Scan for the cell matching the given text and deliver its [x, y] coordinate at center. 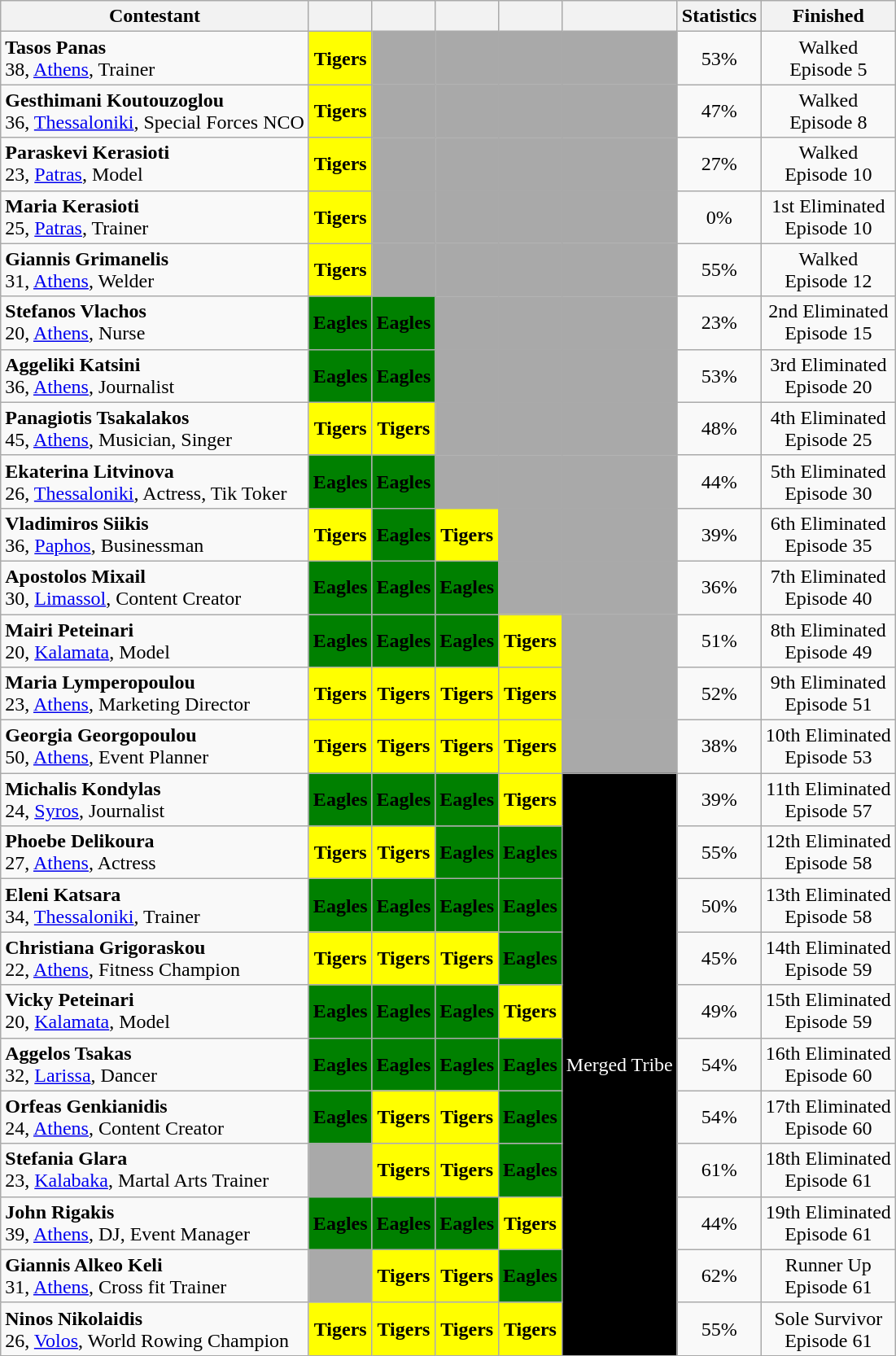
Aggelos Tsakas32, Larissa, Dancer [155, 1065]
15th EliminatedEpisode 59 [828, 1011]
51% [719, 640]
3rd EliminatedEpisode 20 [828, 376]
Walked Episode 12 [828, 270]
50% [719, 905]
Statistics [719, 16]
62% [719, 1276]
49% [719, 1011]
10th EliminatedEpisode 53 [828, 747]
Vladimiros Siikis36, Paphos, Businessman [155, 534]
23% [719, 322]
Runner UpEpisode 61 [828, 1276]
Finished [828, 16]
Tasos Panas38, Athens, Trainer [155, 59]
14th EliminatedEpisode 59 [828, 959]
Stefanos Vlachos20, Athens, Nurse [155, 322]
Mairi Peteinari20, Kalamata, Model [155, 640]
Christiana Grigoraskou22, Athens, Fitness Champion [155, 959]
Eleni Katsara34, Thessaloniki, Trainer [155, 905]
Maria Kerasioti25, Patras, Trainer [155, 217]
4th EliminatedEpisode 25 [828, 428]
8th EliminatedEpisode 49 [828, 640]
Giannis Alkeo Keli31, Athens, Cross fit Trainer [155, 1276]
38% [719, 747]
7th EliminatedEpisode 40 [828, 588]
Paraskevi Kerasioti23, Patras, Model [155, 164]
16th EliminatedEpisode 60 [828, 1065]
Sole SurvivorEpisode 61 [828, 1328]
Giannis Grimanelis31, Athens, Welder [155, 270]
61% [719, 1170]
5th EliminatedEpisode 30 [828, 482]
John Rigakis39, Athens, DJ, Event Manager [155, 1223]
48% [719, 428]
Ninos Nikolaidis26, Volos, World Rowing Champion [155, 1328]
Orfeas Genkianidis24, Athens, Content Creator [155, 1117]
Panagiotis Tsakalakos45, Athens, Musician, Singer [155, 428]
Michalis Kondylas24, Syros, Journalist [155, 799]
Phoebe Delikoura27, Athens, Actress [155, 853]
27% [719, 164]
Merged Tribe [619, 1065]
Ekaterina Litvinova26, Thessaloniki, Actress, Tik Toker [155, 482]
Walked Episode 8 [828, 111]
36% [719, 588]
47% [719, 111]
45% [719, 959]
1st EliminatedEpisode 10 [828, 217]
11th EliminatedEpisode 57 [828, 799]
0% [719, 217]
Vicky Peteinari20, Kalamata, Model [155, 1011]
Apostolos Mixail30, Limassol, Content Creator [155, 588]
17th EliminatedEpisode 60 [828, 1117]
2nd EliminatedEpisode 15 [828, 322]
Gesthimani Koutouzoglou36, Thessaloniki, Special Forces NCO [155, 111]
Maria Lymperopoulou23, Athens, Marketing Director [155, 693]
13th EliminatedEpisode 58 [828, 905]
6th EliminatedEpisode 35 [828, 534]
19th EliminatedEpisode 61 [828, 1223]
Walked Episode 10 [828, 164]
Aggeliki Katsini36, Athens, Journalist [155, 376]
9th EliminatedEpisode 51 [828, 693]
12th EliminatedEpisode 58 [828, 853]
52% [719, 693]
18th EliminatedEpisode 61 [828, 1170]
Contestant [155, 16]
Georgia Georgopoulou50, Athens, Event Planner [155, 747]
Walked Episode 5 [828, 59]
Stefania Glara23, Kalabaka, Martal Arts Trainer [155, 1170]
